Output the (X, Y) coordinate of the center of the cell containing the given text.  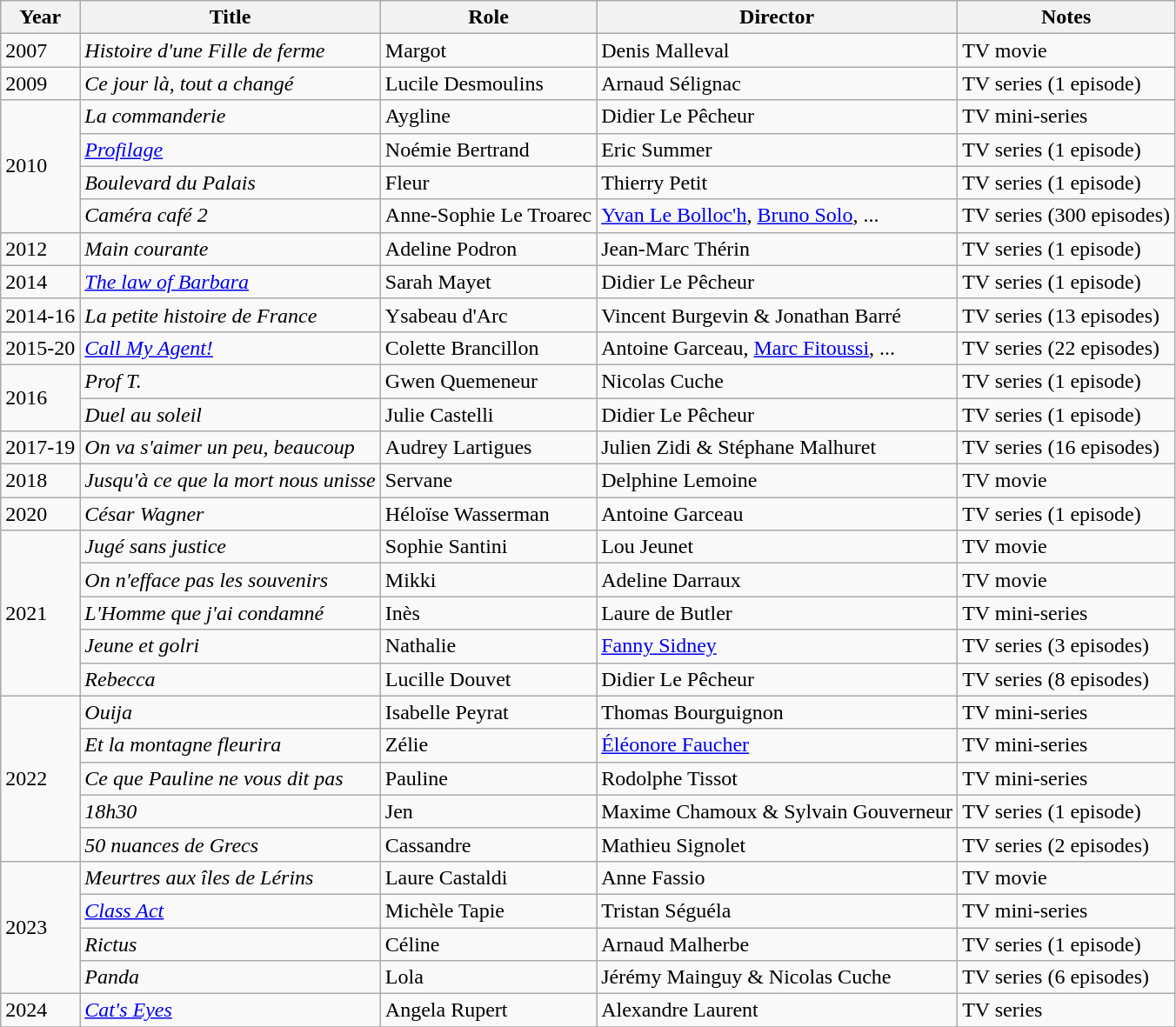
Julien Zidi & Stéphane Malhuret (778, 448)
2020 (40, 514)
Aygline (488, 117)
2009 (40, 83)
2017-19 (40, 448)
L'Homme que j'ai condamné (230, 613)
Laure de Butler (778, 613)
Anne Fassio (778, 877)
Rodolphe Tissot (778, 778)
TV series (6 episodes) (1066, 977)
Noémie Bertrand (488, 150)
Caméra café 2 (230, 216)
Jeune et golri (230, 646)
Gwen Quemeneur (488, 381)
Notes (1066, 17)
Servane (488, 481)
Laure Castaldi (488, 877)
Thomas Bourguignon (778, 712)
Title (230, 17)
Delphine Lemoine (778, 481)
2015-20 (40, 348)
TV series (16 episodes) (1066, 448)
Pauline (488, 778)
Éléonore Faucher (778, 745)
Nicolas Cuche (778, 381)
Isabelle Peyrat (488, 712)
2012 (40, 249)
2014 (40, 282)
Nathalie (488, 646)
2007 (40, 50)
Meurtres aux îles de Lérins (230, 877)
Antoine Garceau (778, 514)
TV series (300 episodes) (1066, 216)
Ce jour là, tout a changé (230, 83)
2016 (40, 397)
The law of Barbara (230, 282)
TV series (2 episodes) (1066, 844)
Jusqu'à ce que la mort nous unisse (230, 481)
Julie Castelli (488, 415)
Yvan Le Bolloc'h, Bruno Solo, ... (778, 216)
Jean-Marc Thérin (778, 249)
Denis Malleval (778, 50)
2023 (40, 927)
Panda (230, 977)
La commanderie (230, 117)
Director (778, 17)
TV series (22 episodes) (1066, 348)
Prof T. (230, 381)
Sarah Mayet (488, 282)
Boulevard du Palais (230, 183)
On n'efface pas les souvenirs (230, 580)
Call My Agent! (230, 348)
Jérémy Mainguy & Nicolas Cuche (778, 977)
Angela Rupert (488, 1010)
Profilage (230, 150)
Audrey Lartigues (488, 448)
2021 (40, 613)
Zélie (488, 745)
Michèle Tapie (488, 910)
2014-16 (40, 315)
Duel au soleil (230, 415)
Cassandre (488, 844)
Lucille Douvet (488, 679)
Ysabeau d'Arc (488, 315)
2018 (40, 481)
Sophie Santini (488, 547)
On va s'aimer un peu, beaucoup (230, 448)
Thierry Petit (778, 183)
Role (488, 17)
César Wagner (230, 514)
Lola (488, 977)
Mathieu Signolet (778, 844)
Class Act (230, 910)
Rebecca (230, 679)
Vincent Burgevin & Jonathan Barré (778, 315)
Ouija (230, 712)
Mikki (488, 580)
Adeline Podron (488, 249)
Adeline Darraux (778, 580)
50 nuances de Grecs (230, 844)
Lou Jeunet (778, 547)
2022 (40, 778)
TV series (13 episodes) (1066, 315)
Anne-Sophie Le Troarec (488, 216)
2024 (40, 1010)
Et la montagne fleurira (230, 745)
Main courante (230, 249)
TV series (3 episodes) (1066, 646)
Margot (488, 50)
Lucile Desmoulins (488, 83)
Fanny Sidney (778, 646)
Fleur (488, 183)
Eric Summer (778, 150)
Jugé sans justice (230, 547)
Year (40, 17)
Cat's Eyes (230, 1010)
TV series (8 episodes) (1066, 679)
Colette Brancillon (488, 348)
18h30 (230, 811)
Histoire d'une Fille de ferme (230, 50)
Inès (488, 613)
Jen (488, 811)
TV series (1066, 1010)
Tristan Séguéla (778, 910)
2010 (40, 166)
Arnaud Sélignac (778, 83)
Antoine Garceau, Marc Fitoussi, ... (778, 348)
Alexandre Laurent (778, 1010)
Héloïse Wasserman (488, 514)
Maxime Chamoux & Sylvain Gouverneur (778, 811)
Arnaud Malherbe (778, 944)
Rictus (230, 944)
Ce que Pauline ne vous dit pas (230, 778)
Céline (488, 944)
La petite histoire de France (230, 315)
